Locate the cell with the specified text and output its (X, Y) center coordinate. 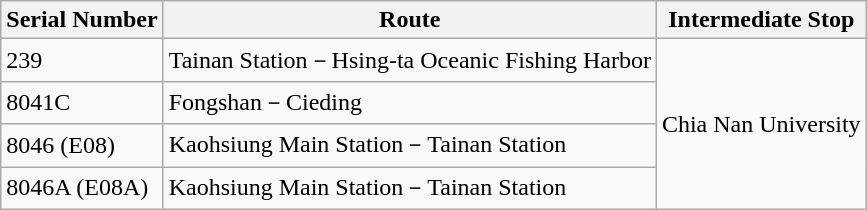
Route (410, 20)
239 (82, 60)
Tainan Station－Hsing-ta Oceanic Fishing Harbor (410, 60)
8041C (82, 102)
8046 (E08) (82, 146)
Fongshan－Cieding (410, 102)
Intermediate Stop (761, 20)
8046A (E08A) (82, 188)
Serial Number (82, 20)
Chia Nan University (761, 124)
